Extract the (x, y) coordinate from the center of the cell holding the provided text.  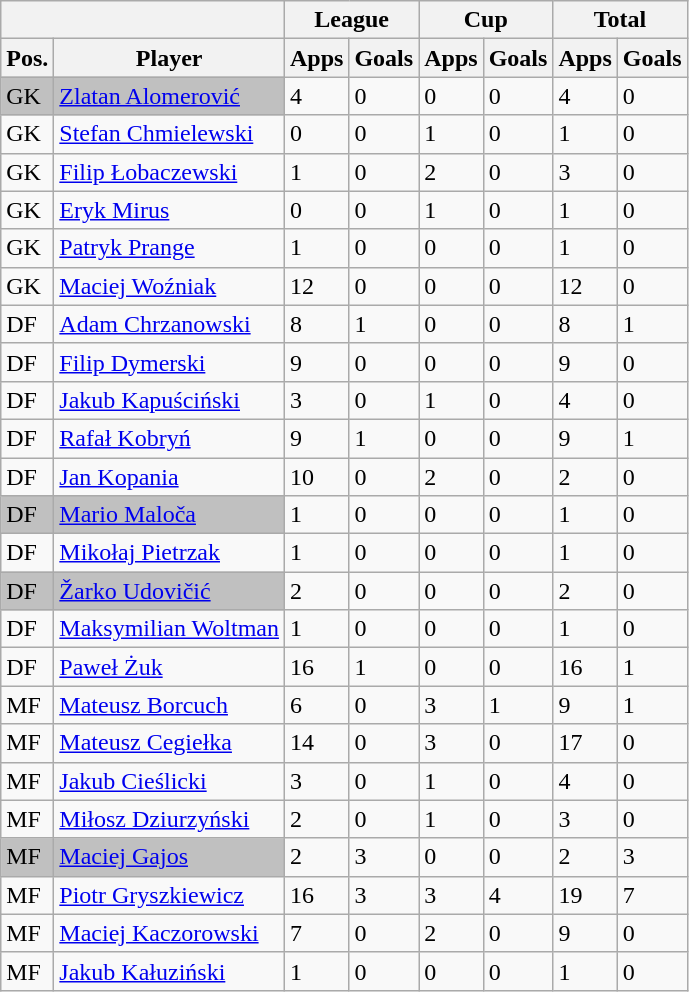
Jakub Kałuziński (170, 971)
Rafał Kobryń (170, 438)
Stefan Chmielewski (170, 134)
6 (316, 705)
19 (585, 895)
Jakub Kapuściński (170, 400)
Mateusz Borcuch (170, 705)
Total (620, 20)
10 (316, 477)
Jakub Cieślicki (170, 781)
Žarko Udovičić (170, 591)
Player (170, 58)
17 (585, 743)
Mateusz Cegiełka (170, 743)
Zlatan Alomerović (170, 96)
Cup (486, 20)
Eryk Mirus (170, 210)
Piotr Gryszkiewicz (170, 895)
Miłosz Dziurzyński (170, 819)
Filip Dymerski (170, 362)
Maciej Woźniak (170, 286)
Patryk Prange (170, 248)
Maciej Gajos (170, 857)
League (351, 20)
Mikołaj Pietrzak (170, 553)
14 (316, 743)
Jan Kopania (170, 477)
Mario Maloča (170, 515)
Paweł Żuk (170, 667)
Maksymilian Woltman (170, 629)
Adam Chrzanowski (170, 324)
Filip Łobaczewski (170, 172)
Pos. (28, 58)
Maciej Kaczorowski (170, 933)
